Return (X, Y) of the center of cell containing provided text 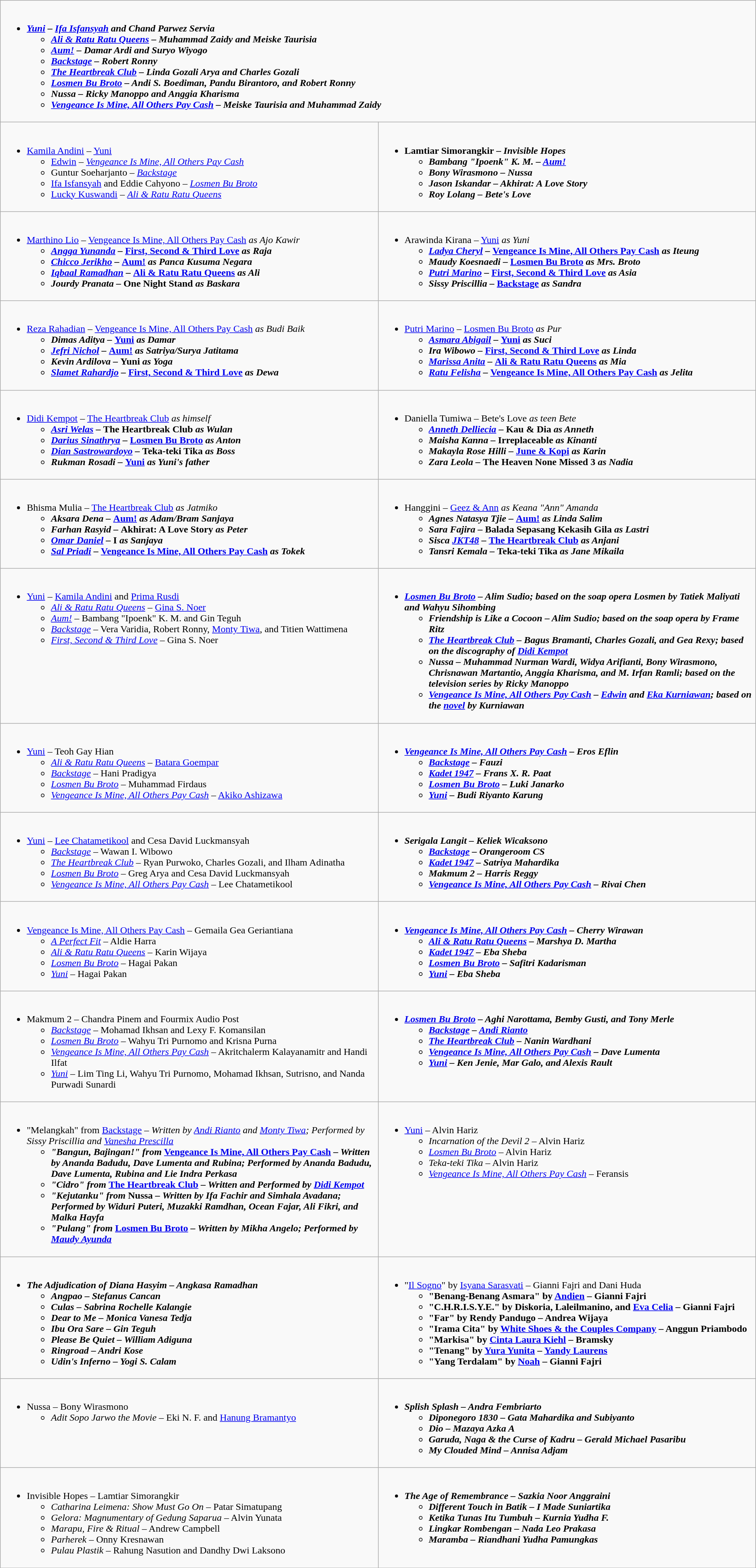
Nussa – Bony WirasmonoAdit Sopo Jarwo the Movie – Eki N. F. and Hanung Bramantyo (189, 1423)
